Search for the cell housing the specified text and yield its [x, y] center coordinate. 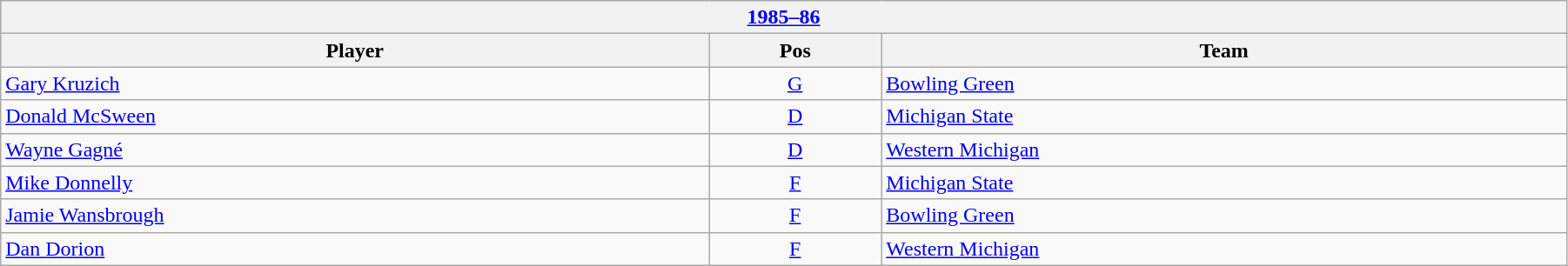
Gary Kruzich [355, 83]
Team [1224, 50]
Mike Donnelly [355, 183]
Pos [795, 50]
Jamie Wansbrough [355, 216]
G [795, 83]
Player [355, 50]
Donald McSween [355, 116]
Wayne Gagné [355, 150]
1985–86 [784, 17]
Dan Dorion [355, 249]
